Output the (x, y) coordinate of the center of the cell containing the given text.  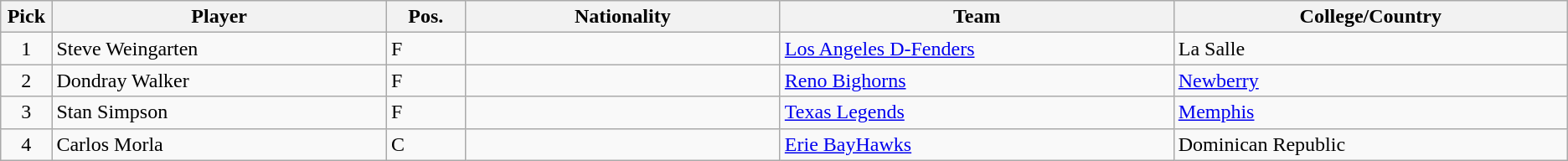
1 (27, 49)
Pos. (426, 17)
Nationality (622, 17)
C (426, 144)
3 (27, 112)
La Salle (1370, 49)
Reno Bighorns (977, 80)
Dominican Republic (1370, 144)
Carlos Morla (219, 144)
Texas Legends (977, 112)
Los Angeles D-Fenders (977, 49)
Player (219, 17)
Newberry (1370, 80)
Memphis (1370, 112)
2 (27, 80)
Steve Weingarten (219, 49)
Erie BayHawks (977, 144)
College/Country (1370, 17)
Stan Simpson (219, 112)
Team (977, 17)
4 (27, 144)
Dondray Walker (219, 80)
Pick (27, 17)
